Pinpoint the cell where the given text exists, returning its [X, Y] midpoint coordinate. 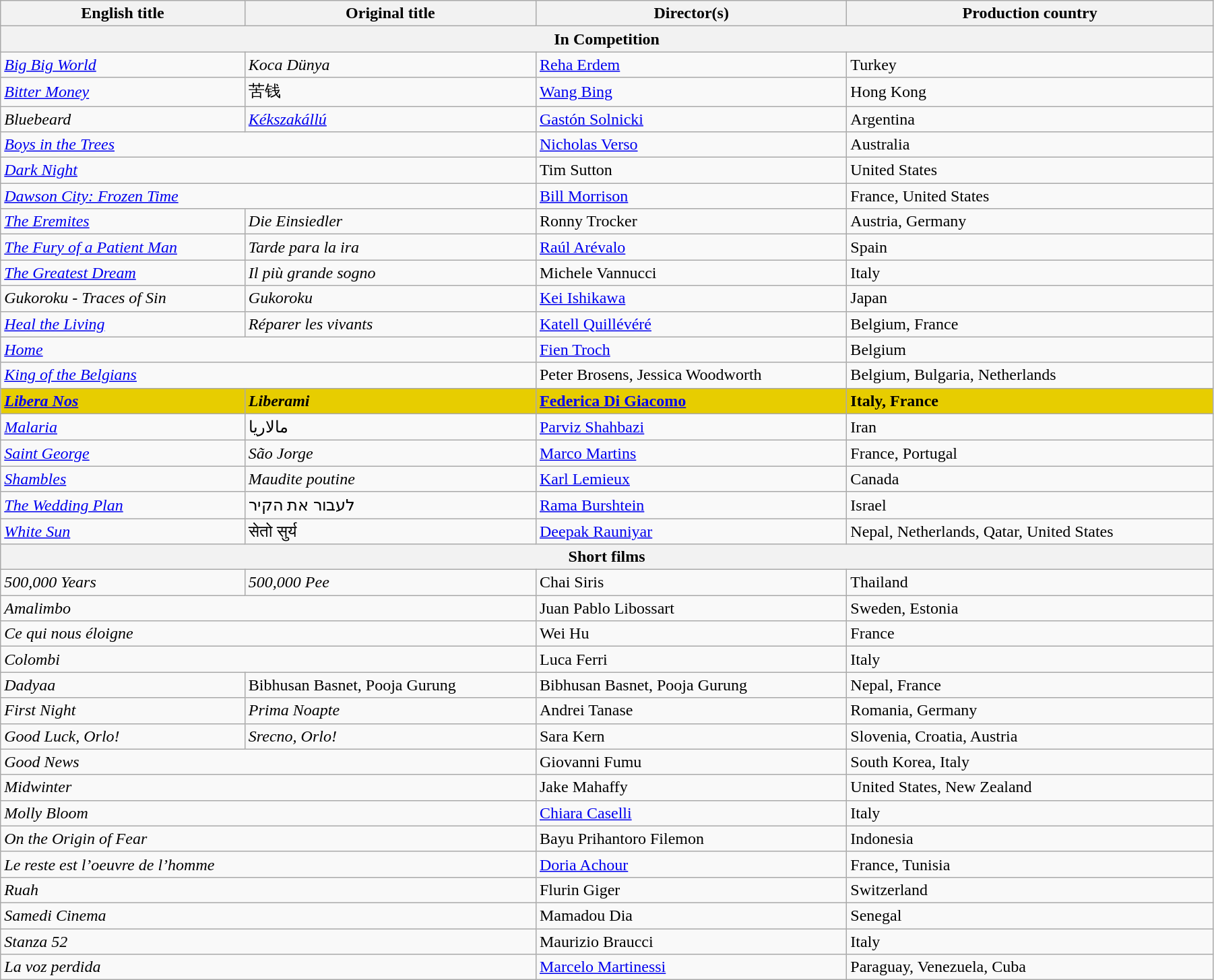
Heal the Living [123, 324]
Reha Erdem [691, 65]
Production country [1030, 13]
Australia [1030, 145]
Sweden, Estonia [1030, 608]
English title [123, 13]
Good News [268, 762]
Michele Vannucci [691, 273]
Karl Lemieux [691, 479]
Shambles [123, 479]
United States [1030, 170]
Kékszakállú [390, 119]
King of the Belgians [268, 375]
مالاریا [390, 427]
Amalimbo [268, 608]
White Sun [123, 531]
Mamadou Dia [691, 915]
Andrei Tanase [691, 711]
Luca Ferri [691, 659]
Midwinter [268, 787]
Katell Quillévéré [691, 324]
Maudite poutine [390, 479]
Dadyaa [123, 685]
Giovanni Fumu [691, 762]
Belgium [1030, 350]
Chai Siris [691, 583]
Ruah [268, 890]
Il più grande sogno [390, 273]
Short films [607, 557]
Tarde para la ira [390, 247]
Jake Mahaffy [691, 787]
Nicholas Verso [691, 145]
The Wedding Plan [123, 505]
Iran [1030, 427]
On the Origin of Fear [268, 839]
500,000 Years [123, 583]
Austria, Germany [1030, 222]
Maurizio Braucci [691, 941]
Israel [1030, 505]
Turkey [1030, 65]
Italy, France [1030, 401]
Ce qui nous éloigne [268, 634]
Parviz Shahbazi [691, 427]
सेतो सुर्य [390, 531]
Switzerland [1030, 890]
Rama Burshtein [691, 505]
Sara Kern [691, 736]
Bluebeard [123, 119]
Flurin Giger [691, 890]
São Jorge [390, 453]
לעבור את הקיר [390, 505]
Gukoroku - Traces of Sin [123, 298]
Chiara Caselli [691, 813]
France [1030, 634]
Juan Pablo Libossart [691, 608]
Original title [390, 13]
Bill Morrison [691, 196]
Bayu Prihantoro Filemon [691, 839]
Argentina [1030, 119]
Federica Di Giacomo [691, 401]
Wang Bing [691, 92]
In Competition [607, 39]
Japan [1030, 298]
The Eremites [123, 222]
France, Portugal [1030, 453]
500,000 Pee [390, 583]
Deepak Rauniyar [691, 531]
Molly Bloom [268, 813]
Hong Kong [1030, 92]
Home [268, 350]
The Greatest Dream [123, 273]
Réparer les vivants [390, 324]
Tim Sutton [691, 170]
Kei Ishikawa [691, 298]
United States, New Zealand [1030, 787]
Gukoroku [390, 298]
Belgium, Bulgaria, Netherlands [1030, 375]
Le reste est l’oeuvre de l’homme [268, 864]
Fien Troch [691, 350]
Die Einsiedler [390, 222]
Libera Nos [123, 401]
Saint George [123, 453]
Nepal, France [1030, 685]
France, United States [1030, 196]
Colombi [268, 659]
Samedi Cinema [268, 915]
Ronny Trocker [691, 222]
Gastón Solnicki [691, 119]
Malaria [123, 427]
Peter Brosens, Jessica Woodworth [691, 375]
South Korea, Italy [1030, 762]
First Night [123, 711]
Dark Night [268, 170]
Stanza 52 [268, 941]
苦钱 [390, 92]
Paraguay, Venezuela, Cuba [1030, 967]
Nepal, Netherlands, Qatar, United States [1030, 531]
Belgium, France [1030, 324]
Doria Achour [691, 864]
La voz perdida [268, 967]
Srecno, Orlo! [390, 736]
Senegal [1030, 915]
Wei Hu [691, 634]
Liberami [390, 401]
Good Luck, Orlo! [123, 736]
Bitter Money [123, 92]
Koca Dünya [390, 65]
The Fury of a Patient Man [123, 247]
Slovenia, Croatia, Austria [1030, 736]
Romania, Germany [1030, 711]
Big Big World [123, 65]
Thailand [1030, 583]
Director(s) [691, 13]
Marcelo Martinessi [691, 967]
Indonesia [1030, 839]
Raúl Arévalo [691, 247]
Dawson City: Frozen Time [268, 196]
Prima Noapte [390, 711]
Boys in the Trees [268, 145]
Canada [1030, 479]
France, Tunisia [1030, 864]
Spain [1030, 247]
Marco Martins [691, 453]
